Locate the cell with the specified text and output its (x, y) center coordinate. 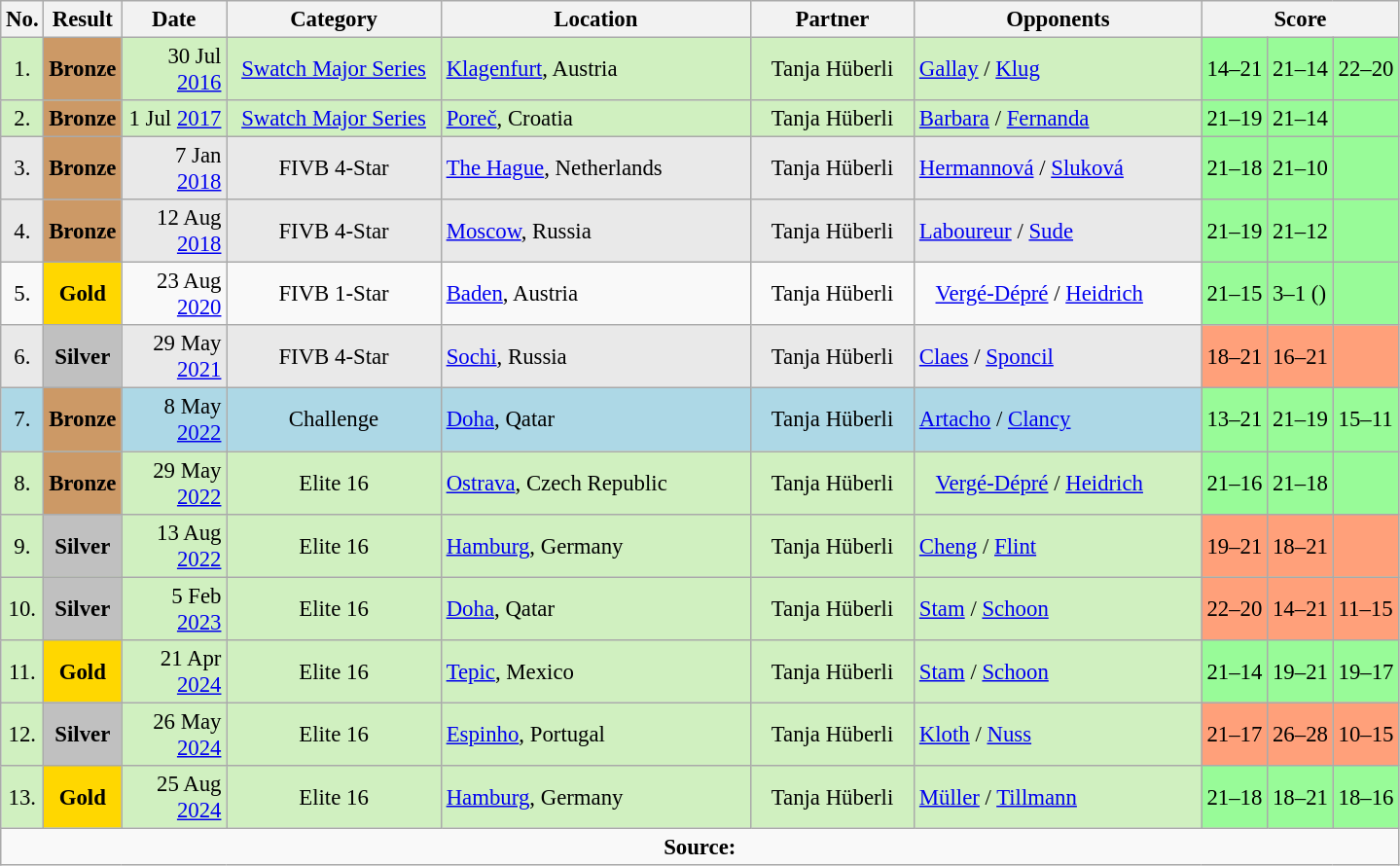
Claes / Sponcil (1059, 356)
1. (22, 70)
16–21 (1301, 356)
1 Jul 2017 (174, 119)
7. (22, 420)
Cheng / Flint (1059, 545)
4. (22, 232)
The Hague, Netherlands (595, 169)
No. (22, 19)
12 Aug 2018 (174, 232)
Hermannová / Sluková (1059, 169)
2. (22, 119)
11–15 (1366, 609)
FIVB 1-Star (335, 294)
25 Aug 2024 (174, 798)
29 May 2021 (174, 356)
Ostrava, Czech Republic (595, 483)
Barbara / Fernanda (1059, 119)
30 Jul 2016 (174, 70)
Sochi, Russia (595, 356)
Laboureur / Sude (1059, 232)
Klagenfurt, Austria (595, 70)
Tepic, Mexico (595, 671)
Opponents (1059, 19)
21–17 (1235, 734)
Gallay / Klug (1059, 70)
Moscow, Russia (595, 232)
Result (83, 19)
Category (335, 19)
18–16 (1366, 798)
19–17 (1366, 671)
Kloth / Nuss (1059, 734)
11. (22, 671)
23 Aug 2020 (174, 294)
Date (174, 19)
Baden, Austria (595, 294)
3–1 () (1301, 294)
13. (22, 798)
9. (22, 545)
21 Apr 2024 (174, 671)
12. (22, 734)
Müller / Tillmann (1059, 798)
Location (595, 19)
7 Jan 2018 (174, 169)
5. (22, 294)
29 May 2022 (174, 483)
Score (1300, 19)
13 Aug 2022 (174, 545)
8 May 2022 (174, 420)
Espinho, Portugal (595, 734)
10. (22, 609)
3. (22, 169)
Source: (700, 847)
Poreč, Croatia (595, 119)
26–28 (1301, 734)
21–16 (1235, 483)
Partner (832, 19)
21–10 (1301, 169)
15–11 (1366, 420)
5 Feb 2023 (174, 609)
21–15 (1235, 294)
13–21 (1235, 420)
8. (22, 483)
26 May 2024 (174, 734)
Artacho / Clancy (1059, 420)
10–15 (1366, 734)
21–12 (1301, 232)
Challenge (335, 420)
6. (22, 356)
